Detect which cell encompasses the target text, then output its (x, y) center coordinate. 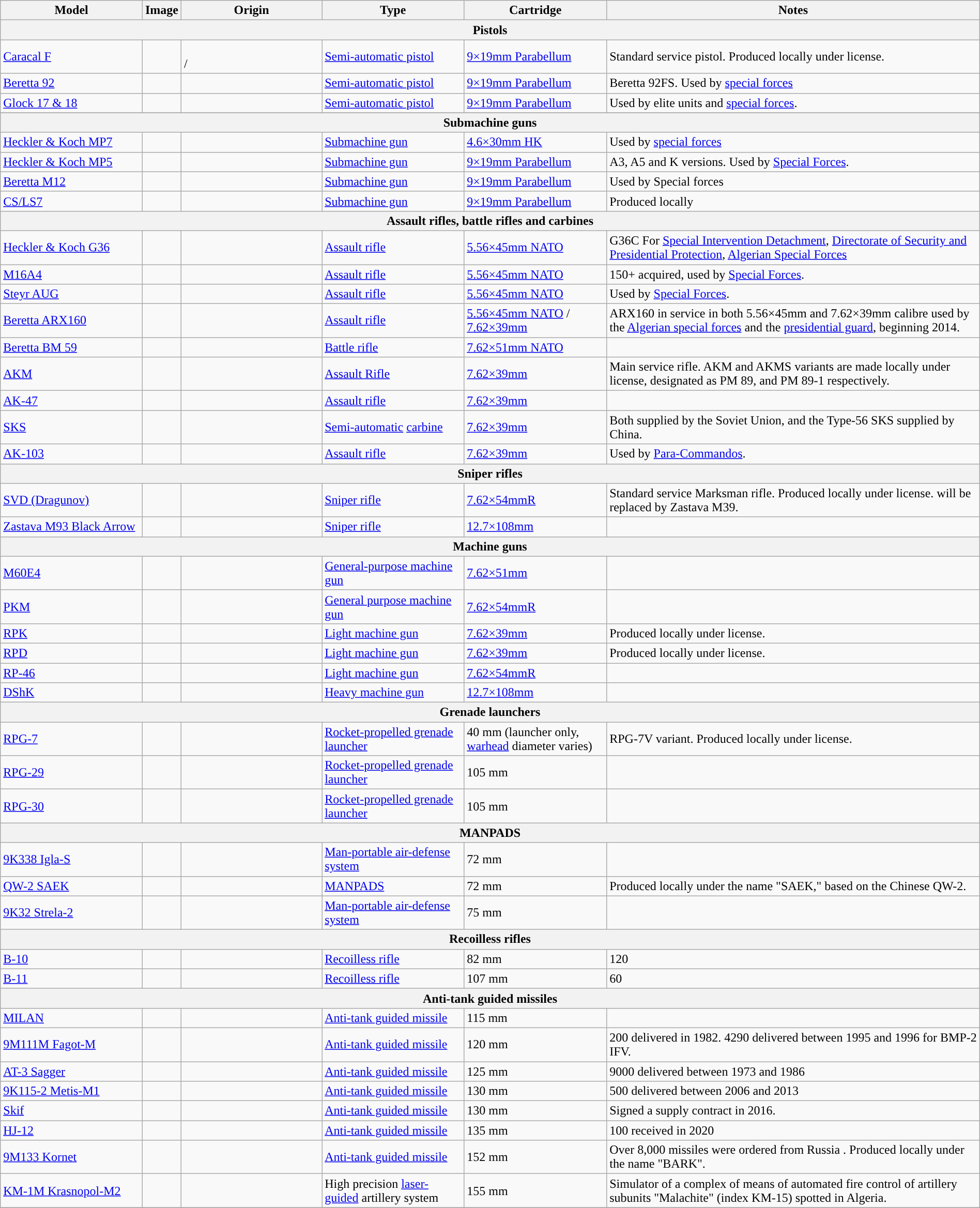
Beretta BM 59 (71, 347)
9000 delivered between 1973 and 1986 (793, 1072)
Simulator of a complex of means of automated fire control of artillery subunits "Malachite" (index KM-15) spotted in Algeria. (793, 1191)
Assault Rifle (393, 374)
9K338 Igla-S (71, 859)
B-11 (71, 978)
9M111M Fagot-M (71, 1044)
120 mm (535, 1044)
9K32 Strela-2 (71, 913)
150+ acquired, used by Special Forces. (793, 274)
152 mm (535, 1157)
General purpose machine gun (393, 607)
Used by Para-Commandos. (793, 454)
Sniper rifles (490, 473)
5.56×45mm NATO / 7.62×39mm (535, 320)
M16A4 (71, 274)
Anti-tank guided missiles (490, 998)
Used by elite units and special forces. (793, 103)
Submachine guns (490, 123)
Recoilless rifles (490, 939)
Caracal F (71, 57)
Heavy machine gun (393, 693)
Used by Special forces (793, 181)
RPG-29 (71, 772)
RPG-7 (71, 739)
Pistols (490, 30)
200 delivered in 1982. 4290 delivered between 1995 and 1996 for BMP-2 IFV. (793, 1044)
B-10 (71, 959)
Produced locally (793, 201)
7.62×51mm NATO (535, 347)
115 mm (535, 1018)
Grenade launchers (490, 712)
100 received in 2020 (793, 1130)
Used by Special Forces. (793, 294)
Steyr AUG (71, 294)
RPK (71, 633)
RPD (71, 653)
Beretta 92 (71, 83)
ARX160 in service in both 5.56×45mm and 7.62×39mm calibre used by the Algerian special forces and the presidential guard, beginning 2014. (793, 320)
Origin (252, 10)
Battle rifle (393, 347)
PKM (71, 607)
HJ-12 (71, 1130)
125 mm (535, 1072)
/ (252, 57)
Heckler & Koch MP7 (71, 142)
High precision laser-guided artillery system (393, 1191)
Zastava M93 Black Arrow (71, 527)
82 mm (535, 959)
Image (161, 10)
Notes (793, 10)
SKS (71, 427)
CS/LS7 (71, 201)
M60E4 (71, 573)
Heckler & Koch G36 (71, 247)
Heckler & Koch MP5 (71, 162)
Used by special forces (793, 142)
Skif (71, 1111)
120 (793, 959)
SVD (Dragunov) (71, 500)
Signed a supply contract in 2016. (793, 1111)
QW-2 SAEK (71, 886)
RPG-7V variant. Produced locally under license. (793, 739)
Glock 17 & 18 (71, 103)
40 mm (launcher only, warhead diameter varies) (535, 739)
AT-3 Sagger (71, 1072)
Model (71, 10)
60 (793, 978)
AK-47 (71, 401)
Standard service Marksman rifle. Produced locally under license. will be replaced by Zastava M39. (793, 500)
155 mm (535, 1191)
Beretta ARX160 (71, 320)
RP-46 (71, 672)
A3, A5 and K versions. Used by Special Forces. (793, 162)
Over 8,000 missiles were ordered from Russia . Produced locally under the name "BARK". (793, 1157)
107 mm (535, 978)
DShK (71, 693)
RPG-30 (71, 806)
75 mm (535, 913)
AK-103 (71, 454)
Assault rifles, battle rifles and carbines (490, 221)
Beretta M12 (71, 181)
135 mm (535, 1130)
Both supplied by the Soviet Union, and the Type-56 SKS supplied by China. (793, 427)
Cartridge (535, 10)
9M133 Kornet (71, 1157)
Standard service pistol. Produced locally under license. (793, 57)
7.62×51mm (535, 573)
500 delivered between 2006 and 2013 (793, 1091)
MILAN (71, 1018)
General-purpose machine gun (393, 573)
Main service rifle. AKM and AKMS variants are made locally under license, designated as PM 89, and PM 89-1 respectively. (793, 374)
9K115-2 Metis-M1 (71, 1091)
KM-1M Krasnopol-M2 (71, 1191)
Machine guns (490, 546)
G36C For Special Intervention Detachment, Directorate of Security and Presidential Protection, Algerian Special Forces (793, 247)
Semi-automatic carbine (393, 427)
Type (393, 10)
Beretta 92FS. Used by special forces (793, 83)
Produced locally under the name "SAEK," based on the Chinese QW-2. (793, 886)
4.6×30mm HK (535, 142)
AKM (71, 374)
